Detect which cell encompasses the target text, then output its (x, y) center coordinate. 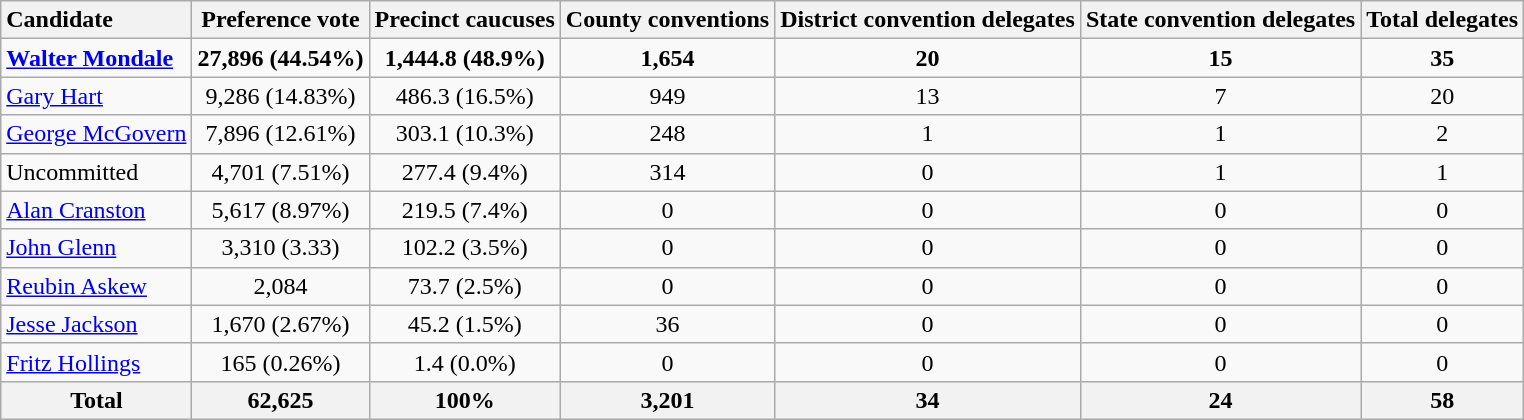
219.5 (7.4%) (464, 210)
Reubin Askew (96, 286)
Gary Hart (96, 96)
District convention delegates (928, 20)
Jesse Jackson (96, 324)
314 (667, 172)
35 (1442, 58)
277.4 (9.4%) (464, 172)
45.2 (1.5%) (464, 324)
165 (0.26%) (280, 362)
George McGovern (96, 134)
Total (96, 400)
5,617 (8.97%) (280, 210)
15 (1220, 58)
27,896 (44.54%) (280, 58)
Candidate (96, 20)
58 (1442, 400)
1,670 (2.67%) (280, 324)
24 (1220, 400)
7 (1220, 96)
486.3 (16.5%) (464, 96)
73.7 (2.5%) (464, 286)
Alan Cranston (96, 210)
62,625 (280, 400)
34 (928, 400)
1,654 (667, 58)
4,701 (7.51%) (280, 172)
36 (667, 324)
7,896 (12.61%) (280, 134)
1,444.8 (48.9%) (464, 58)
248 (667, 134)
3,201 (667, 400)
2 (1442, 134)
949 (667, 96)
Walter Mondale (96, 58)
1.4 (0.0%) (464, 362)
3,310 (3.33) (280, 248)
Fritz Hollings (96, 362)
John Glenn (96, 248)
Preference vote (280, 20)
9,286 (14.83%) (280, 96)
County conventions (667, 20)
Precinct caucuses (464, 20)
State convention delegates (1220, 20)
13 (928, 96)
2,084 (280, 286)
100% (464, 400)
Total delegates (1442, 20)
102.2 (3.5%) (464, 248)
303.1 (10.3%) (464, 134)
Uncommitted (96, 172)
